For the text-containing cell, return its midpoint in (X, Y) coordinate format. 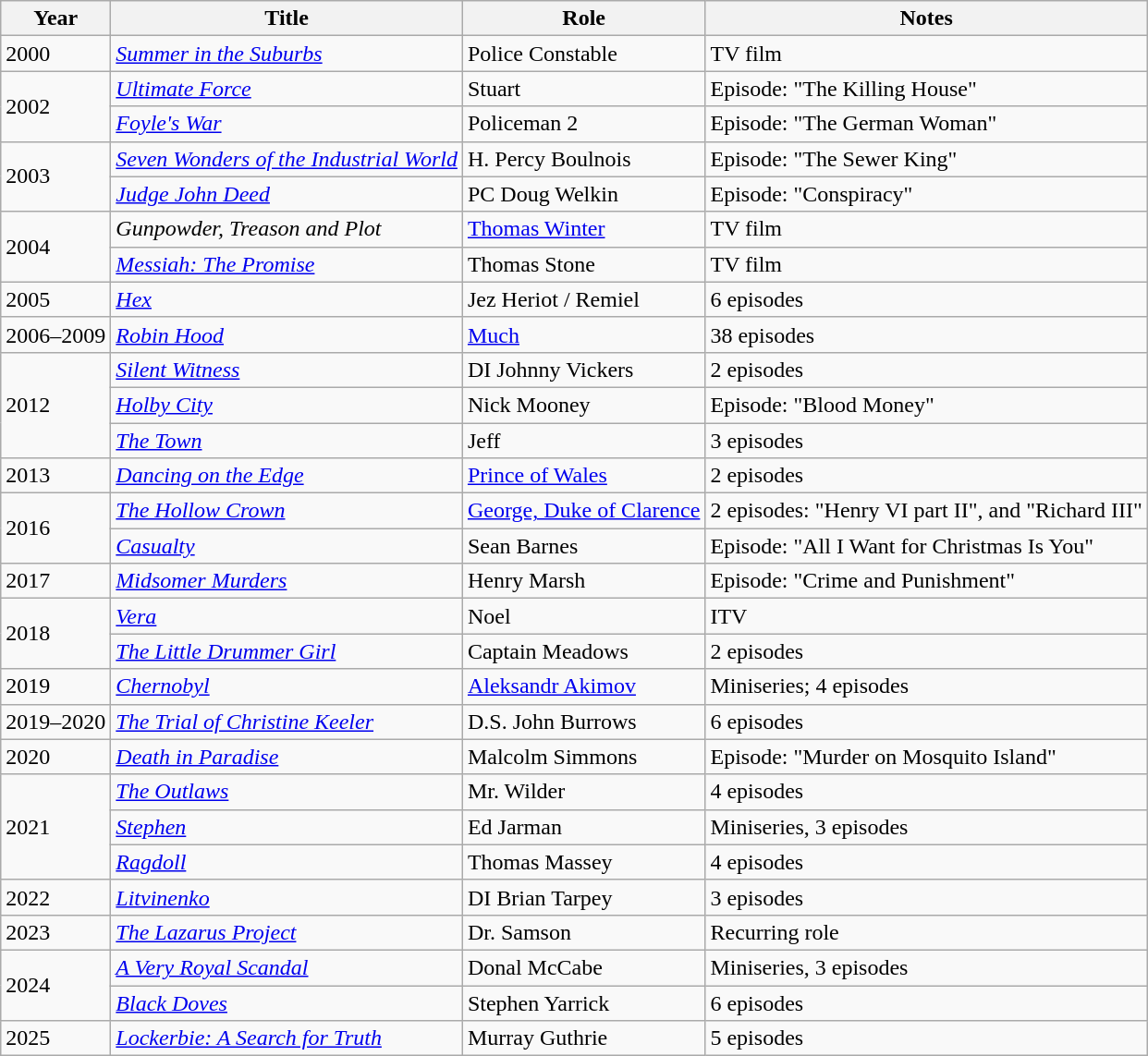
Year (55, 18)
2017 (55, 581)
Episode: "Conspiracy" (926, 194)
Title (287, 18)
2004 (55, 247)
The Lazarus Project (287, 932)
Episode: "The Killing House" (926, 89)
2013 (55, 476)
Ultimate Force (287, 89)
H. Percy Boulnois (584, 159)
Episode: "The German Woman" (926, 124)
Sean Barnes (584, 546)
2019 (55, 686)
Aleksandr Akimov (584, 686)
PC Doug Welkin (584, 194)
Midsomer Murders (287, 581)
Ragdoll (287, 862)
Stephen (287, 827)
Silent Witness (287, 370)
2002 (55, 106)
2019–2020 (55, 722)
2005 (55, 299)
Malcolm Simmons (584, 757)
Prince of Wales (584, 476)
Police Constable (584, 54)
2012 (55, 405)
Holby City (287, 405)
2016 (55, 528)
Hex (287, 299)
DI Johnny Vickers (584, 370)
Vera (287, 616)
Policeman 2 (584, 124)
Summer in the Suburbs (287, 54)
ITV (926, 616)
Casualty (287, 546)
38 episodes (926, 334)
Thomas Massey (584, 862)
A Very Royal Scandal (287, 967)
The Outlaws (287, 792)
Murray Guthrie (584, 1038)
Gunpowder, Treason and Plot (287, 229)
Foyle's War (287, 124)
2000 (55, 54)
Nick Mooney (584, 405)
Recurring role (926, 932)
Black Doves (287, 1002)
Thomas Stone (584, 264)
Robin Hood (287, 334)
Judge John Deed (287, 194)
Ed Jarman (584, 827)
2018 (55, 634)
Stephen Yarrick (584, 1002)
Chernobyl (287, 686)
Noel (584, 616)
2006–2009 (55, 334)
2025 (55, 1038)
The Hollow Crown (287, 511)
Mr. Wilder (584, 792)
Thomas Winter (584, 229)
2022 (55, 897)
2020 (55, 757)
Jez Heriot / Remiel (584, 299)
Episode: "Murder on Mosquito Island" (926, 757)
2 episodes: "Henry VI part II", and "Richard III" (926, 511)
Notes (926, 18)
Donal McCabe (584, 967)
Litvinenko (287, 897)
Episode: "All I Want for Christmas Is You" (926, 546)
Jeff (584, 441)
Episode: "Crime and Punishment" (926, 581)
George, Duke of Clarence (584, 511)
DI Brian Tarpey (584, 897)
Stuart (584, 89)
The Little Drummer Girl (287, 651)
Death in Paradise (287, 757)
Miniseries; 4 episodes (926, 686)
2021 (55, 827)
Henry Marsh (584, 581)
Captain Meadows (584, 651)
Lockerbie: A Search for Truth (287, 1038)
Much (584, 334)
5 episodes (926, 1038)
Episode: "The Sewer King" (926, 159)
Seven Wonders of the Industrial World (287, 159)
2024 (55, 985)
Role (584, 18)
The Town (287, 441)
D.S. John Burrows (584, 722)
Dr. Samson (584, 932)
Messiah: The Promise (287, 264)
2003 (55, 176)
2023 (55, 932)
Dancing on the Edge (287, 476)
Episode: "Blood Money" (926, 405)
The Trial of Christine Keeler (287, 722)
